Detect which cell encompasses the target text, then output its (X, Y) center coordinate. 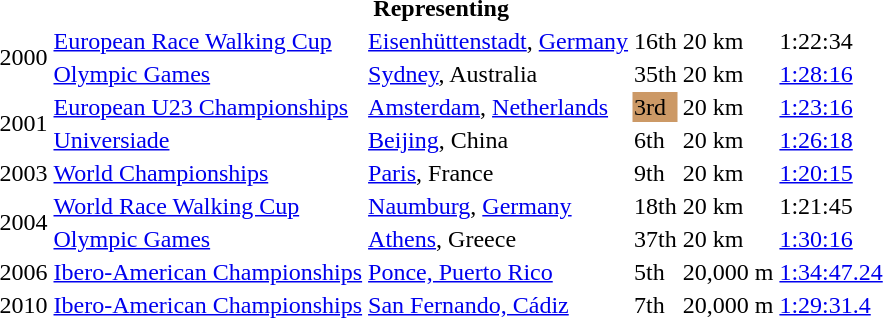
18th (656, 206)
Naumburg, Germany (498, 206)
Eisenhüttenstadt, Germany (498, 41)
Beijing, China (498, 140)
20,000 m (728, 272)
3rd (656, 107)
Sydney, Australia (498, 74)
35th (656, 74)
European Race Walking Cup (208, 41)
Ponce, Puerto Rico (498, 272)
World Race Walking Cup (208, 206)
9th (656, 173)
5th (656, 272)
Paris, France (498, 173)
Amsterdam, Netherlands (498, 107)
Athens, Greece (498, 239)
6th (656, 140)
37th (656, 239)
Ibero-American Championships (208, 272)
European U23 Championships (208, 107)
Universiade (208, 140)
16th (656, 41)
World Championships (208, 173)
